Return the (X, Y) coordinate for the center point of the cell that contains the specified text.  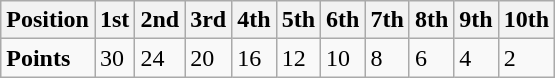
5th (298, 20)
4 (476, 58)
20 (208, 58)
1st (114, 20)
3rd (208, 20)
4th (254, 20)
6 (431, 58)
24 (160, 58)
9th (476, 20)
8th (431, 20)
Points (48, 58)
2nd (160, 20)
2 (526, 58)
30 (114, 58)
10th (526, 20)
8 (387, 58)
Position (48, 20)
6th (343, 20)
12 (298, 58)
10 (343, 58)
7th (387, 20)
16 (254, 58)
